Output the [X, Y] coordinate of the center of the cell containing the given text.  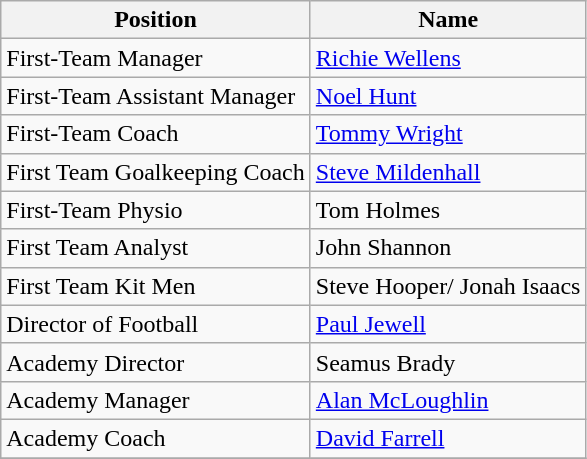
Academy Manager [156, 400]
David Farrell [448, 438]
Steve Hooper/ Jonah Isaacs [448, 286]
Academy Director [156, 362]
Steve Mildenhall [448, 172]
First-Team Assistant Manager [156, 96]
Name [448, 20]
John Shannon [448, 248]
Paul Jewell [448, 324]
Academy Coach [156, 438]
First-Team Physio [156, 210]
Alan McLoughlin [448, 400]
Director of Football [156, 324]
First Team Kit Men [156, 286]
Tom Holmes [448, 210]
Noel Hunt [448, 96]
First-Team Coach [156, 134]
First Team Analyst [156, 248]
First-Team Manager [156, 58]
Seamus Brady [448, 362]
Position [156, 20]
First Team Goalkeeping Coach [156, 172]
Richie Wellens [448, 58]
Tommy Wright [448, 134]
